For the text-containing cell, return its midpoint in [x, y] coordinate format. 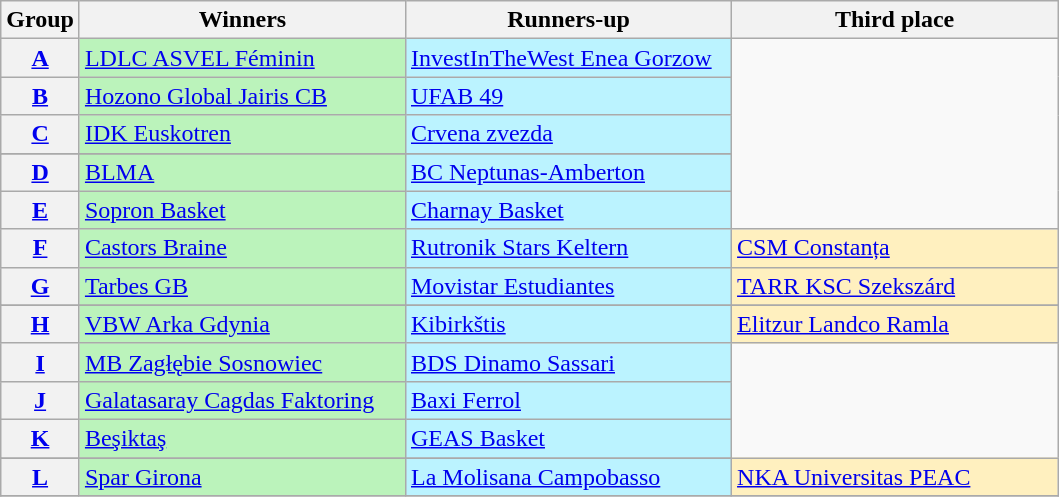
MB Zagłębie Sosnowiec [242, 362]
Baxi Ferrol [568, 400]
Galatasaray Cagdas Faktoring [242, 400]
GEAS Basket [568, 438]
J [40, 400]
BC Neptunas-Amberton [568, 172]
UFAB 49 [568, 96]
A [40, 58]
InvestInTheWest Enea Gorzow [568, 58]
H [40, 324]
LDLC ASVEL Féminin [242, 58]
E [40, 210]
Elitzur Landco Ramla [895, 324]
Sopron Basket [242, 210]
B [40, 96]
Movistar Estudiantes [568, 286]
IDK Euskotren [242, 134]
VBW Arka Gdynia [242, 324]
CSM Constanța [895, 248]
Hozono Global Jairis CB [242, 96]
I [40, 362]
F [40, 248]
Charnay Basket [568, 210]
Spar Girona [242, 477]
L [40, 477]
La Molisana Campobasso [568, 477]
D [40, 172]
Group [40, 20]
C [40, 134]
Winners [242, 20]
BLMA [242, 172]
Third place [895, 20]
Tarbes GB [242, 286]
Castors Braine [242, 248]
NKA Universitas PEAC [895, 477]
Crvena zvezda [568, 134]
Rutronik Stars Keltern [568, 248]
K [40, 438]
Kibirkštis [568, 324]
Beşiktaş [242, 438]
TARR KSC Szekszárd [895, 286]
BDS Dinamo Sassari [568, 362]
Runners-up [568, 20]
G [40, 286]
